Return the [X, Y] coordinate for the center point of the cell that contains the specified text.  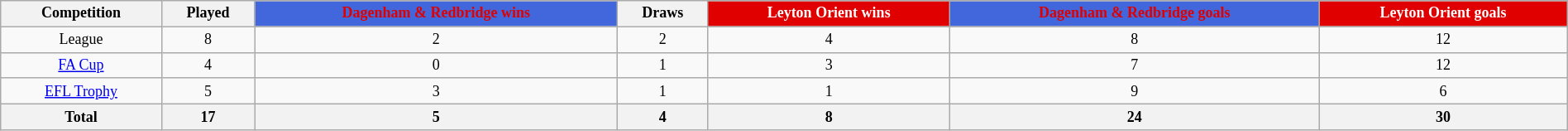
FA Cup [81, 65]
Played [208, 13]
Draws [663, 13]
League [81, 40]
Dagenham & Redbridge wins [437, 13]
EFL Trophy [81, 91]
9 [1135, 91]
7 [1135, 65]
24 [1135, 116]
Leyton Orient wins [829, 13]
30 [1443, 116]
Dagenham & Redbridge goals [1135, 13]
Competition [81, 13]
Leyton Orient goals [1443, 13]
6 [1443, 91]
Total [81, 116]
0 [437, 65]
17 [208, 116]
